Pinpoint the cell where the given text exists, returning its (x, y) midpoint coordinate. 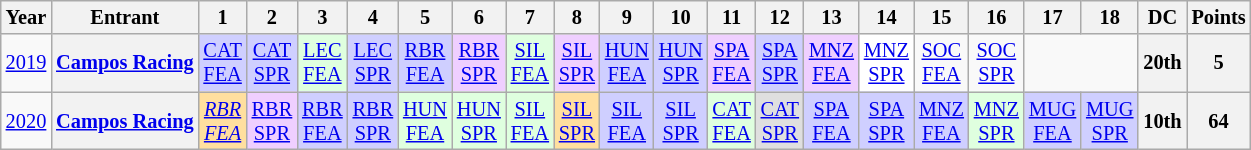
DC (1162, 17)
SOCFEA (942, 63)
2 (272, 17)
64 (1219, 121)
13 (832, 17)
Entrant (124, 17)
20th (1162, 63)
10th (1162, 121)
8 (577, 17)
3 (322, 17)
1 (222, 17)
17 (1052, 17)
11 (732, 17)
12 (780, 17)
Year (26, 17)
MUGFEA (1052, 121)
LECSPR (373, 63)
2020 (26, 121)
2019 (26, 63)
9 (627, 17)
6 (479, 17)
18 (1110, 17)
14 (886, 17)
10 (681, 17)
15 (942, 17)
LECFEA (322, 63)
Points (1219, 17)
MUGSPR (1110, 121)
16 (996, 17)
SOCSPR (996, 63)
7 (530, 17)
4 (373, 17)
